For the text-containing cell, return its midpoint in [x, y] coordinate format. 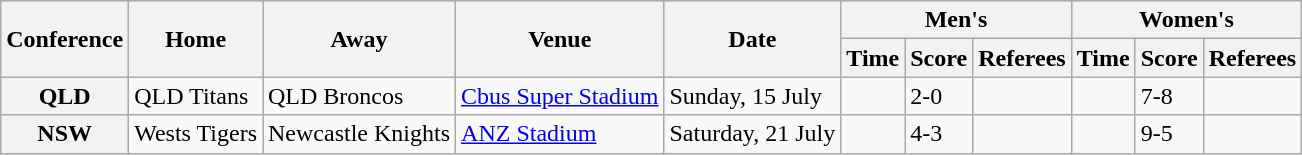
Wests Tigers [196, 134]
Home [196, 39]
4-3 [939, 134]
NSW [65, 134]
Away [358, 39]
Conference [65, 39]
Venue [560, 39]
Newcastle Knights [358, 134]
Men's [956, 20]
Saturday, 21 July [752, 134]
Date [752, 39]
ANZ Stadium [560, 134]
2-0 [939, 96]
Cbus Super Stadium [560, 96]
9-5 [1169, 134]
QLD [65, 96]
Women's [1186, 20]
QLD Titans [196, 96]
7-8 [1169, 96]
Sunday, 15 July [752, 96]
QLD Broncos [358, 96]
